Output the (x, y) coordinate of the center of the cell containing the given text.  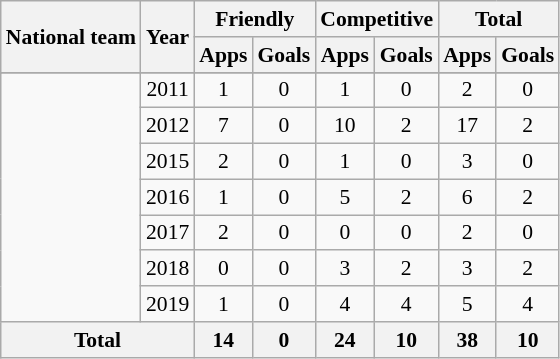
38 (467, 340)
Competitive (376, 19)
24 (344, 340)
6 (467, 197)
2018 (168, 269)
17 (467, 126)
2016 (168, 197)
2011 (168, 90)
National team (71, 36)
7 (223, 126)
2017 (168, 233)
2019 (168, 304)
2012 (168, 126)
14 (223, 340)
Friendly (254, 19)
Year (168, 36)
2015 (168, 162)
